Output the [X, Y] coordinate of the center of the cell containing the given text.  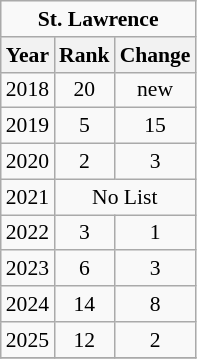
new [156, 90]
Rank [84, 55]
2021 [28, 197]
20 [84, 90]
2024 [28, 304]
St. Lawrence [98, 19]
1 [156, 233]
2022 [28, 233]
5 [84, 126]
15 [156, 126]
8 [156, 304]
2020 [28, 162]
12 [84, 340]
2019 [28, 126]
2025 [28, 340]
2018 [28, 90]
2023 [28, 269]
Year [28, 55]
No List [124, 197]
Change [156, 55]
14 [84, 304]
6 [84, 269]
